Detect which cell encompasses the target text, then output its [x, y] center coordinate. 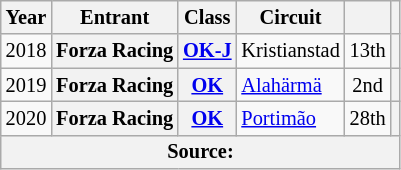
Class [207, 17]
2019 [26, 85]
Entrant [114, 17]
Year [26, 17]
Circuit [290, 17]
2020 [26, 118]
Portimão [290, 118]
2018 [26, 51]
Source: [200, 152]
28th [368, 118]
13th [368, 51]
OK-J [207, 51]
2nd [368, 85]
Kristianstad [290, 51]
Alahärmä [290, 85]
